Determine the [x, y] coordinate at the center of the cell enclosing the given text.  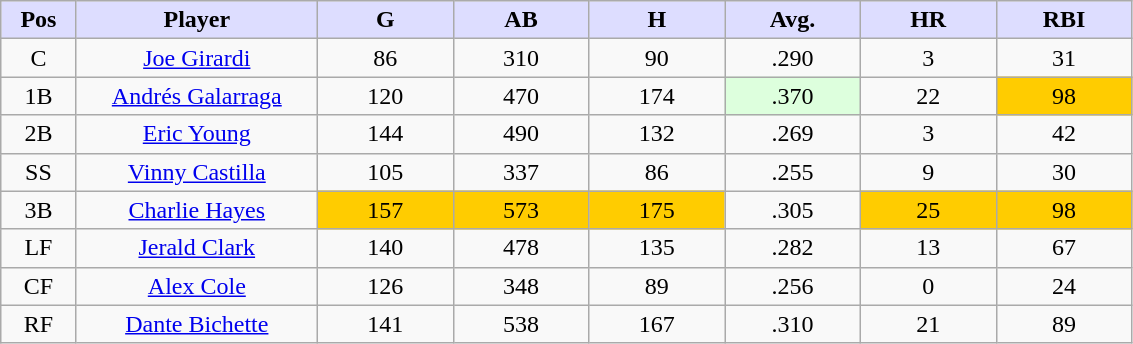
1B [38, 96]
Andrés Galarraga [196, 96]
AB [521, 20]
144 [385, 134]
132 [657, 134]
Player [196, 20]
337 [521, 172]
538 [521, 324]
.370 [793, 96]
.256 [793, 286]
21 [928, 324]
0 [928, 286]
RF [38, 324]
.255 [793, 172]
490 [521, 134]
573 [521, 210]
105 [385, 172]
RBI [1064, 20]
126 [385, 286]
174 [657, 96]
175 [657, 210]
42 [1064, 134]
13 [928, 248]
Eric Young [196, 134]
90 [657, 58]
348 [521, 286]
3B [38, 210]
120 [385, 96]
31 [1064, 58]
140 [385, 248]
157 [385, 210]
67 [1064, 248]
C [38, 58]
Vinny Castilla [196, 172]
Dante Bichette [196, 324]
24 [1064, 286]
.305 [793, 210]
Alex Cole [196, 286]
2B [38, 134]
.310 [793, 324]
SS [38, 172]
Charlie Hayes [196, 210]
CF [38, 286]
H [657, 20]
25 [928, 210]
478 [521, 248]
Joe Girardi [196, 58]
310 [521, 58]
Jerald Clark [196, 248]
Pos [38, 20]
470 [521, 96]
135 [657, 248]
Avg. [793, 20]
9 [928, 172]
141 [385, 324]
30 [1064, 172]
HR [928, 20]
G [385, 20]
22 [928, 96]
.282 [793, 248]
.290 [793, 58]
167 [657, 324]
.269 [793, 134]
LF [38, 248]
